Scan for the cell matching the given text and deliver its [X, Y] coordinate at center. 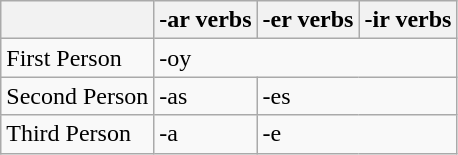
-a [206, 134]
-ir verbs [408, 20]
-as [206, 96]
-oy [306, 58]
-e [357, 134]
-ar verbs [206, 20]
-er verbs [308, 20]
Second Person [78, 96]
Third Person [78, 134]
First Person [78, 58]
-es [357, 96]
